Detect which cell encompasses the target text, then output its (x, y) center coordinate. 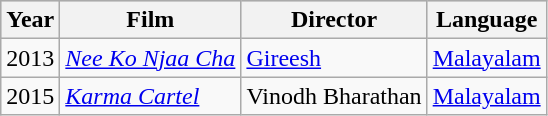
2013 (30, 58)
Karma Cartel (150, 96)
Film (150, 20)
Vinodh Bharathan (334, 96)
Gireesh (334, 58)
Language (486, 20)
Year (30, 20)
Director (334, 20)
Nee Ko Njaa Cha (150, 58)
2015 (30, 96)
